Capture the cell that displays the provided text and extract its [X, Y] central coordinate. 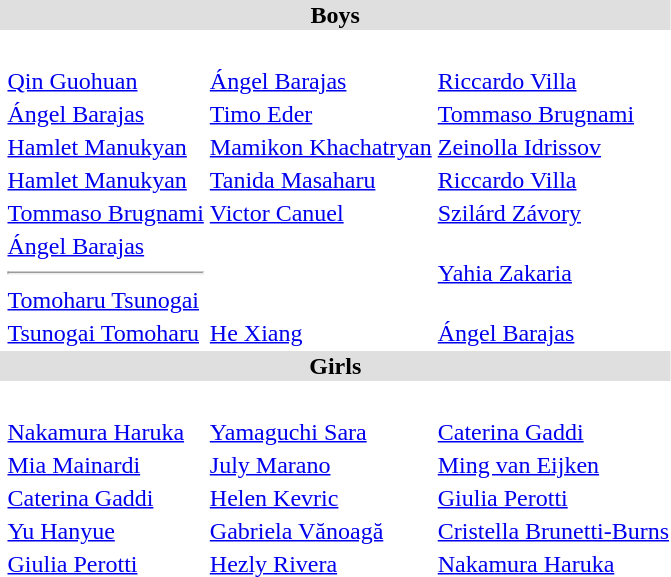
July Marano [320, 465]
Ángel Barajas Tomoharu Tsunogai [106, 273]
Mamikon Khachatryan [320, 147]
Mia Mainardi [106, 465]
Boys [336, 15]
Cristella Brunetti-Burns [553, 531]
Tanida Masaharu [320, 180]
Timo Eder [320, 114]
Yu Hanyue [106, 531]
Yamaguchi Sara [320, 432]
Gabriela Vănoagă [320, 531]
Nakamura Haruka [106, 432]
Giulia Perotti [553, 498]
Helen Kevric [320, 498]
Szilárd Závory [553, 213]
Tsunogai Tomoharu [106, 333]
Victor Canuel [320, 213]
Yahia Zakaria [553, 273]
Girls [336, 366]
Ming van Eijken [553, 465]
He Xiang [320, 333]
Zeinolla Idrissov [553, 147]
Qin Guohuan [106, 81]
